Return the (X, Y) coordinate for the center point of the cell that contains the specified text.  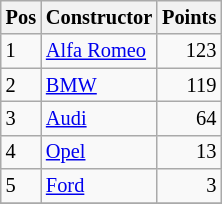
5 (21, 186)
Ford (99, 186)
1 (21, 51)
123 (189, 51)
Points (189, 17)
119 (189, 85)
2 (21, 85)
64 (189, 118)
4 (21, 152)
Alfa Romeo (99, 51)
13 (189, 152)
Audi (99, 118)
Constructor (99, 17)
BMW (99, 85)
Pos (21, 17)
Opel (99, 152)
